Determine the (X, Y) coordinate at the center of the cell enclosing the given text.  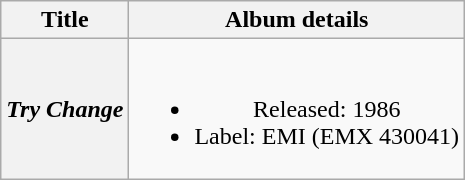
Album details (297, 20)
Released: 1986Label: EMI (EMX 430041) (297, 109)
Title (65, 20)
Try Change (65, 109)
